Return [X, Y] of the center of cell containing provided text 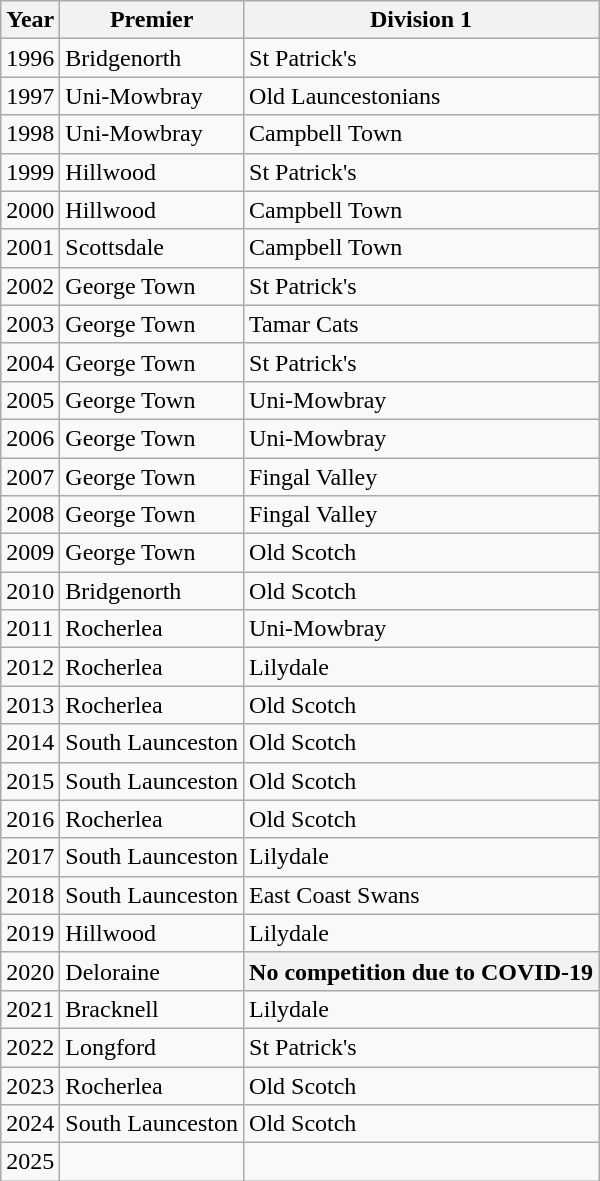
Longford [152, 1047]
Bracknell [152, 1009]
2001 [30, 248]
2023 [30, 1085]
2009 [30, 553]
2017 [30, 857]
2003 [30, 324]
2016 [30, 819]
2014 [30, 743]
2013 [30, 705]
1998 [30, 134]
2008 [30, 515]
East Coast Swans [422, 895]
Scottsdale [152, 248]
2022 [30, 1047]
2018 [30, 895]
2019 [30, 933]
2015 [30, 781]
No competition due to COVID-19 [422, 971]
2006 [30, 438]
2004 [30, 362]
2000 [30, 210]
2024 [30, 1124]
1997 [30, 96]
Tamar Cats [422, 324]
2007 [30, 477]
Premier [152, 20]
Deloraine [152, 971]
Division 1 [422, 20]
2020 [30, 971]
2011 [30, 629]
Year [30, 20]
2010 [30, 591]
Old Launcestonians [422, 96]
2002 [30, 286]
2012 [30, 667]
2021 [30, 1009]
1996 [30, 58]
2025 [30, 1162]
2005 [30, 400]
1999 [30, 172]
